Return the [X, Y] coordinate for the center point of the cell that contains the specified text.  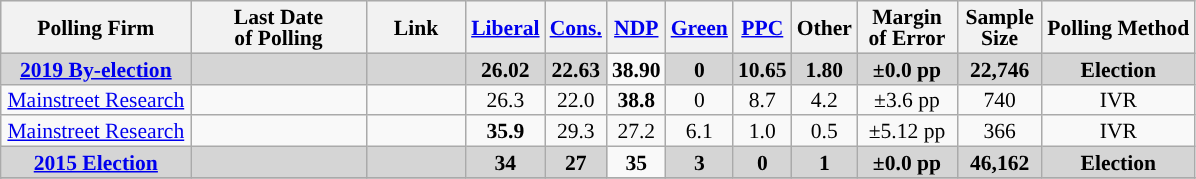
27 [576, 162]
10.65 [762, 68]
46,162 [1000, 162]
Last Dateof Polling [278, 27]
Polling Firm [96, 27]
Cons. [576, 27]
35 [636, 162]
NDP [636, 27]
4.2 [824, 100]
Polling Method [1118, 27]
1.80 [824, 68]
2019 By-election [96, 68]
Green [700, 27]
29.3 [576, 132]
1 [824, 162]
SampleSize [1000, 27]
35.9 [505, 132]
Liberal [505, 27]
3 [700, 162]
366 [1000, 132]
26.3 [505, 100]
Other [824, 27]
±5.12 pp [907, 132]
8.7 [762, 100]
0.5 [824, 132]
27.2 [636, 132]
38.90 [636, 68]
1.0 [762, 132]
38.8 [636, 100]
Link [416, 27]
740 [1000, 100]
26.02 [505, 68]
22.0 [576, 100]
22.63 [576, 68]
PPC [762, 27]
34 [505, 162]
2015 Election [96, 162]
6.1 [700, 132]
Marginof Error [907, 27]
22,746 [1000, 68]
±3.6 pp [907, 100]
